Identify which cell holds the provided text, then report its [x, y] central coordinate. 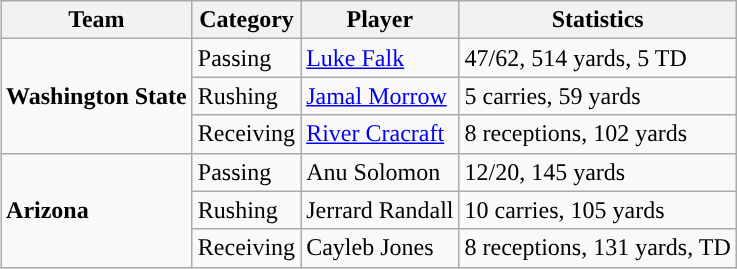
Category [246, 20]
12/20, 145 yards [598, 172]
47/62, 514 yards, 5 TD [598, 58]
8 receptions, 131 yards, TD [598, 248]
5 carries, 59 yards [598, 96]
Cayleb Jones [380, 248]
Jamal Morrow [380, 96]
River Cracraft [380, 134]
Team [97, 20]
8 receptions, 102 yards [598, 134]
Washington State [97, 96]
Luke Falk [380, 58]
Player [380, 20]
10 carries, 105 yards [598, 210]
Arizona [97, 210]
Statistics [598, 20]
Jerrard Randall [380, 210]
Anu Solomon [380, 172]
